Return the [x, y] coordinate for the center point of the cell that contains the specified text.  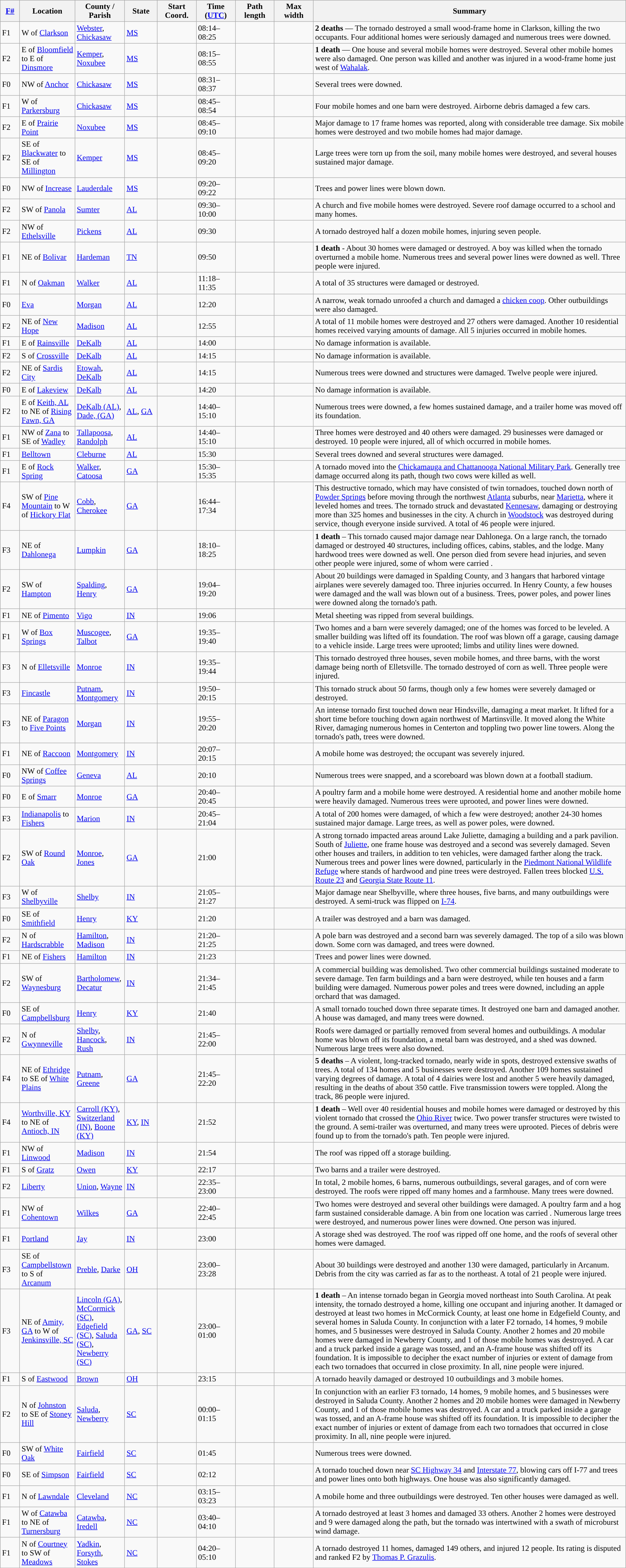
Worthville, KY to NE of Antioch, IN [48, 1122]
NW of Increase [48, 188]
Spalding, Henry [100, 589]
SW of Waynesburg [48, 983]
08:45–08:54 [216, 106]
20:45–21:04 [216, 819]
11:18–11:35 [216, 283]
08:45–09:20 [216, 158]
Hardeman [100, 257]
NE of Ethridge to SE of White Plains [48, 1078]
Etowah, DeKalb [100, 373]
NE of Fishers [48, 957]
Walker [100, 283]
Hamilton, Madison [100, 940]
A small tornado touched down three separate times. It destroyed one barn and damaged another. A house was damaged, and many trees were downed. [470, 1013]
N of Lawndale [48, 1496]
W of Catawba to NE of Turnersburg [48, 1522]
W of Parkersburg [48, 106]
N of Gwynneville [48, 1039]
23:00–23:28 [216, 1269]
Two barns and a trailer were destroyed. [470, 1170]
01:45 [216, 1453]
A trailer was destroyed and a barn was damaged. [470, 918]
SE of Campbellsburg [48, 1013]
23:00–01:00 [216, 1331]
A tornado heavily damaged or destroyed 10 outbuildings and 3 mobile homes. [470, 1379]
Several trees downed and several structures were damaged. [470, 454]
Wilkes [100, 1213]
Union, Wayne [100, 1187]
SW of Hampton [48, 589]
03:15–03:23 [216, 1496]
19:55–20:20 [216, 723]
Time (UTC) [216, 11]
Kemper, Noxubee [100, 58]
21:05–21:27 [216, 897]
21:20 [216, 918]
SW of Round Oak [48, 857]
Pickens [100, 231]
15:30 [216, 454]
14:00 [216, 343]
County / Parish [100, 11]
09:30–10:00 [216, 209]
04:20–05:10 [216, 1552]
21:23 [216, 957]
Sumter [100, 209]
TN [141, 257]
N of Oakman [48, 283]
19:35–19:40 [216, 637]
NW of Coffee Springs [48, 776]
08:15–08:55 [216, 58]
Preble, Darke [100, 1269]
16:44–17:34 [216, 506]
08:31–08:37 [216, 85]
Indianapolis to Fishers [48, 819]
19:35–19:44 [216, 667]
21:52 [216, 1122]
Cleveland [100, 1496]
Trees and power lines were blown down. [470, 188]
NW of Anchor [48, 85]
Hamilton [100, 957]
Metal sheeting was ripped from several buildings. [470, 615]
12:20 [216, 305]
21:45–22:20 [216, 1078]
NW of Zana to SE of Wadley [48, 437]
Trees and power lines were downed. [470, 957]
Numerous trees were snapped, and a scoreboard was blown down at a football stadium. [470, 776]
21:40 [216, 1013]
Brown [100, 1379]
Geneva [100, 776]
A tornado destroyed 11 homes, damaged 149 others, and injured 12 people. Its rating is disputed and ranked F2 by Thomas P. Grazulis. [470, 1552]
Yadkin, Forsyth, Stokes [100, 1552]
Montgomery [100, 754]
Walker, Catoosa [100, 471]
03:40–04:10 [216, 1522]
SW of White Oak [48, 1453]
Carroll (KY), Switzerland (IN), Boone (KY) [100, 1122]
23:15 [216, 1379]
NE of New Hope [48, 326]
Four mobile homes and one barn were destroyed. Airborne debris damaged a few cars. [470, 106]
The roof was ripped off a storage building. [470, 1153]
Shelby, Hancock, Rush [100, 1039]
22:17 [216, 1170]
E of Rock Spring [48, 471]
Numerous trees were downed, a few homes sustained damage, and a trailer home was moved off its foundation. [470, 411]
Summary [470, 11]
Lauderdale [100, 188]
N of Hardscrabble [48, 940]
Major damage near Shelbyville, where three houses, five barns, and many outbuildings were destroyed. A semi-truck was flipped on I-74. [470, 897]
This tornado struck about 50 farms, though only a few homes were severely damaged or destroyed. [470, 693]
21:20–21:25 [216, 940]
A mobile home was destroyed; the occupant was severely injured. [470, 754]
SE of Blackwater to SE of Millington [48, 158]
20:10 [216, 776]
14:20 [216, 390]
Bartholomew, Decatur [100, 983]
SE of Simpson [48, 1475]
Marion [100, 819]
E of Bloomfield to E of Dinsmore [48, 58]
09:30 [216, 231]
Monroe, Jones [100, 857]
Max width [294, 11]
20:07–20:15 [216, 754]
W of Shelbyville [48, 897]
Tallapoosa, Randolph [100, 437]
19:50–20:15 [216, 693]
Numerous trees were downed and structures were damaged. Twelve people were injured. [470, 373]
20:40–20:45 [216, 797]
KY, IN [141, 1122]
21:54 [216, 1153]
SE of Campbellstown to S of Arcanum [48, 1269]
NW of Ethelsville [48, 231]
W of Box Springs [48, 637]
Putnam, Montgomery [100, 693]
09:50 [216, 257]
22:35–23:00 [216, 1187]
Location [48, 11]
A church and five mobile homes were destroyed. Severe roof damage occurred to a school and many homes. [470, 209]
21:45–22:00 [216, 1039]
Large trees were torn up from the soil, many mobile homes were destroyed, and several houses sustained major damage. [470, 158]
AL, GA [141, 411]
Eva [48, 305]
F# [10, 11]
A narrow, weak tornado unroofed a church and damaged a chicken coop. Other outbuildings were also damaged. [470, 305]
GA, SC [141, 1331]
SE of Smithfield [48, 918]
E of Keith, AL to NE of Rising Fawn, GA [48, 411]
NE of Sardis City [48, 373]
Catawba, Iredell [100, 1522]
Jay [100, 1239]
Cobb, Cherokee [100, 506]
Owen [100, 1170]
NE of Raccoon [48, 754]
NE of Bolivar [48, 257]
Numerous trees were downed. [470, 1453]
E of Smarr [48, 797]
NE of Dahlonega [48, 550]
N of Johnston to SE of Stoney Hill [48, 1414]
E of Lakeview [48, 390]
00:00–01:15 [216, 1414]
S of Crossville [48, 356]
NW of Cohentown [48, 1213]
Putnam, Greene [100, 1078]
Saluda, Newberry [100, 1414]
Cleburne [100, 454]
21:00 [216, 857]
Path length [255, 11]
19:06 [216, 615]
E of Prairie Point [48, 128]
Portland [48, 1239]
SW of Pine Mountain to W of Hickory Flat [48, 506]
N of Courtney to SW of Meadows [48, 1552]
21:34–21:45 [216, 983]
Webster, Chickasaw [100, 32]
NW of Linwood [48, 1153]
A storage shed was destroyed. The roof was ripped off one home, and the roofs of several other homes were damaged. [470, 1239]
Shelby [100, 897]
NE of Paragon to Five Points [48, 723]
08:14–08:25 [216, 32]
Kemper [100, 158]
Lincoln (GA), McCormick (SC), Edgefield (SC), Saluda (SC), Newberry (SC) [100, 1331]
Start Coord. [177, 11]
W of Clarkson [48, 32]
E of Rainsville [48, 343]
08:45–09:10 [216, 128]
A tornado destroyed half a dozen mobile homes, injuring seven people. [470, 231]
12:55 [216, 326]
Vigo [100, 615]
Belltown [48, 454]
A mobile home and three outbuildings were destroyed. Ten other houses were damaged as well. [470, 1496]
Noxubee [100, 128]
Muscogee, Talbot [100, 637]
S of Eastwood [48, 1379]
Several trees were downed. [470, 85]
A total of 35 structures were damaged or destroyed. [470, 283]
19:04–19:20 [216, 589]
Liberty [48, 1187]
23:00 [216, 1239]
15:30–15:35 [216, 471]
NE of Pimento [48, 615]
N of Elletsville [48, 667]
State [141, 11]
A pole barn was destroyed and a second barn was severely damaged. The top of a silo was blown down. Some corn was damaged, and trees were downed. [470, 940]
Fincastle [48, 693]
22:40–22:45 [216, 1213]
DeKalb (AL), Dade, (GA) [100, 411]
18:10–18:25 [216, 550]
02:12 [216, 1475]
S of Gratz [48, 1170]
SW of Panola [48, 209]
09:20–09:22 [216, 188]
NE of Amity, GA to W of Jenkinsville, SC [48, 1331]
Lumpkin [100, 550]
